Provide the (x, y) coordinate of the cell's center where the given text is located.  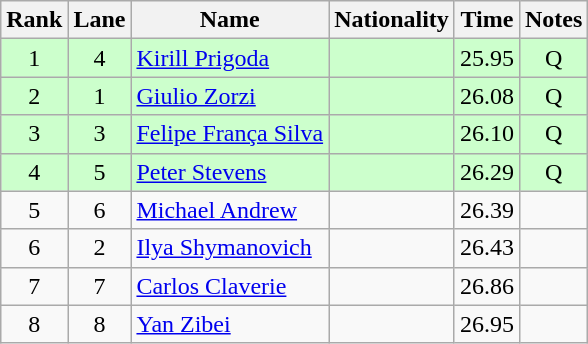
Notes (553, 20)
Kirill Prigoda (230, 58)
26.29 (486, 172)
Name (230, 20)
Lane (100, 20)
Felipe França Silva (230, 134)
26.10 (486, 134)
26.95 (486, 324)
Rank (34, 20)
Michael Andrew (230, 210)
26.86 (486, 286)
Nationality (392, 20)
Carlos Claverie (230, 286)
26.08 (486, 96)
Giulio Zorzi (230, 96)
Yan Zibei (230, 324)
Time (486, 20)
26.39 (486, 210)
25.95 (486, 58)
Ilya Shymanovich (230, 248)
Peter Stevens (230, 172)
26.43 (486, 248)
